Search for the cell housing the specified text and yield its [X, Y] center coordinate. 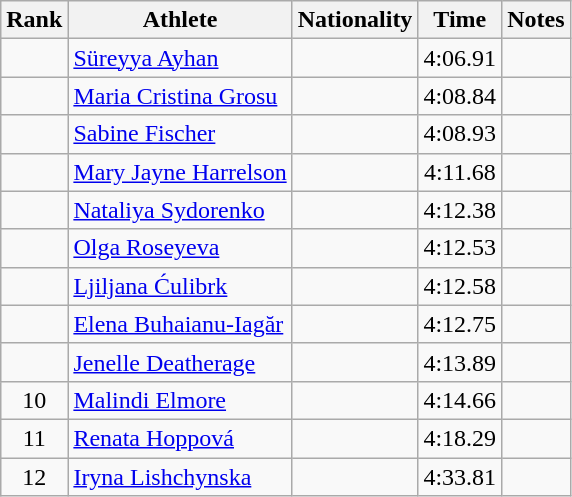
4:12.38 [460, 210]
Notes [536, 20]
4:12.53 [460, 248]
4:08.93 [460, 134]
Rank [34, 20]
4:33.81 [460, 477]
Malindi Elmore [180, 400]
Olga Roseyeva [180, 248]
4:13.89 [460, 362]
4:08.84 [460, 96]
4:14.66 [460, 400]
Süreyya Ayhan [180, 58]
Jenelle Deatherage [180, 362]
Nationality [355, 20]
4:06.91 [460, 58]
Renata Hoppová [180, 438]
Ljiljana Ćulibrk [180, 286]
11 [34, 438]
10 [34, 400]
4:18.29 [460, 438]
Mary Jayne Harrelson [180, 172]
Sabine Fischer [180, 134]
Maria Cristina Grosu [180, 96]
Nataliya Sydorenko [180, 210]
Iryna Lishchynska [180, 477]
Time [460, 20]
12 [34, 477]
Elena Buhaianu-Iagăr [180, 324]
4:11.68 [460, 172]
4:12.75 [460, 324]
Athlete [180, 20]
4:12.58 [460, 286]
